Output the [X, Y] coordinate of the center of the cell containing the given text.  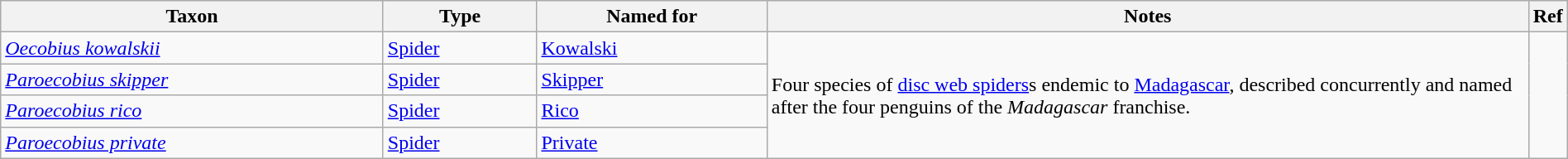
Rico [652, 111]
Skipper [652, 79]
Ref [1548, 17]
Paroecobius private [192, 142]
Kowalski [652, 48]
Paroecobius rico [192, 111]
Type [460, 17]
Private [652, 142]
Taxon [192, 17]
Named for [652, 17]
Oecobius kowalskii [192, 48]
Paroecobius skipper [192, 79]
Notes [1148, 17]
Four species of disc web spiderss endemic to Madagascar, described concurrently and named after the four penguins of the Madagascar franchise. [1148, 95]
